Return the [x, y] coordinate for the center point of the cell that contains the specified text.  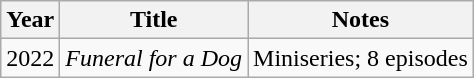
2022 [30, 58]
Notes [361, 20]
Year [30, 20]
Funeral for a Dog [154, 58]
Miniseries; 8 episodes [361, 58]
Title [154, 20]
